Find where the given text appears and provide that cell's center as [x, y] coordinate. 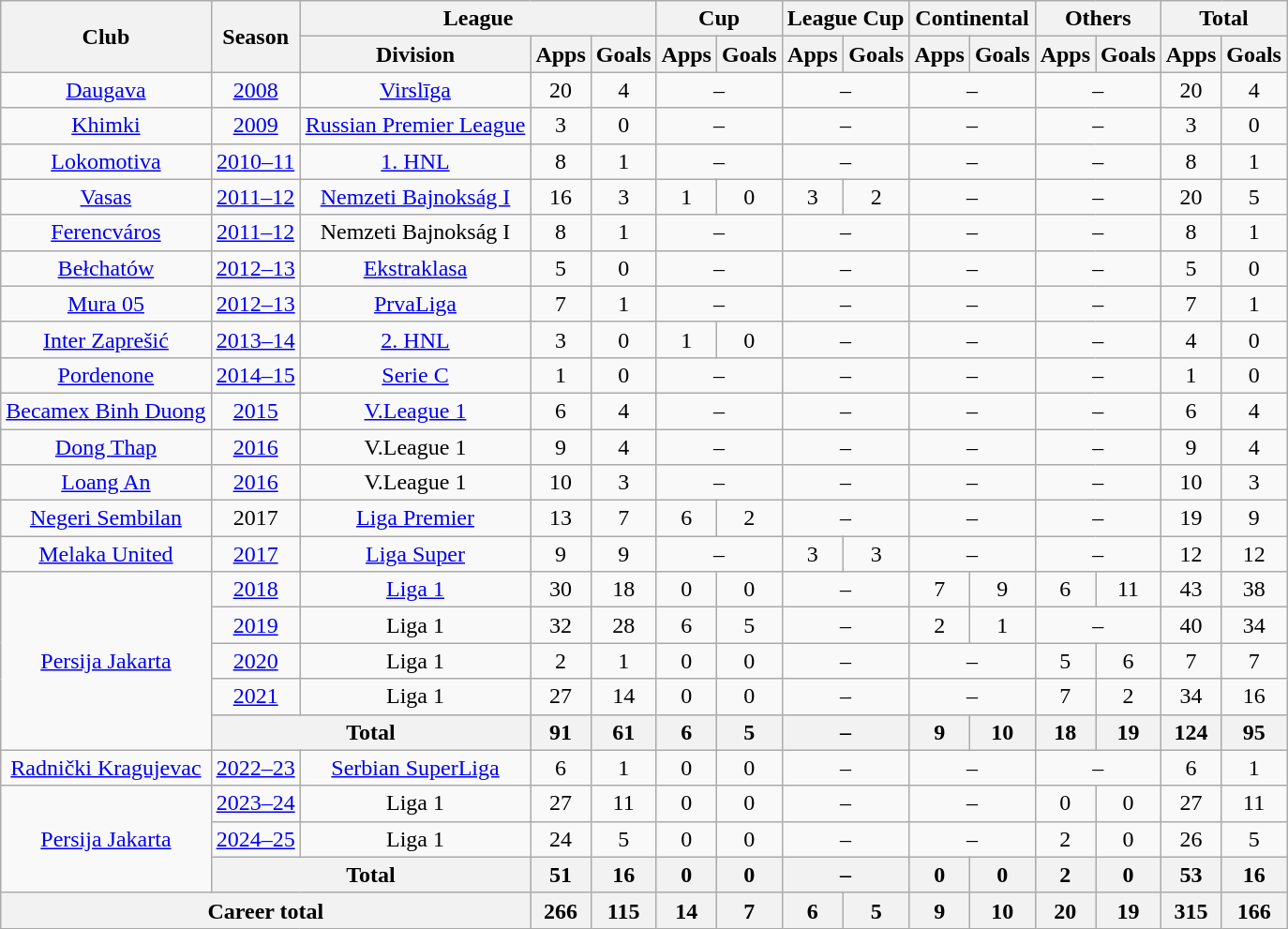
40 [1191, 625]
Serbian SuperLiga [415, 768]
95 [1254, 732]
Serie C [415, 375]
Becamex Binh Duong [106, 411]
2021 [255, 697]
Melaka United [106, 554]
PrvaLiga [415, 304]
Career total [266, 910]
Others [1098, 19]
32 [561, 625]
43 [1191, 590]
315 [1191, 910]
2014–15 [255, 375]
Dong Thap [106, 447]
2024–25 [255, 839]
Daugava [106, 90]
166 [1254, 910]
13 [561, 518]
Negeri Sembilan [106, 518]
24 [561, 839]
Vasas [106, 197]
Club [106, 37]
2013–14 [255, 339]
Season [255, 37]
Khimki [106, 126]
Liga Super [415, 554]
2. HNL [415, 339]
Bełchatów [106, 268]
2010–11 [255, 161]
League Cup [846, 19]
2015 [255, 411]
115 [623, 910]
Inter Zaprešić [106, 339]
Loang An [106, 483]
Liga Premier [415, 518]
266 [561, 910]
Cup [719, 19]
2023–24 [255, 803]
26 [1191, 839]
League [478, 19]
2008 [255, 90]
91 [561, 732]
2019 [255, 625]
61 [623, 732]
124 [1191, 732]
Mura 05 [106, 304]
Continental [972, 19]
Ekstraklasa [415, 268]
1. HNL [415, 161]
2009 [255, 126]
Lokomotiva [106, 161]
2020 [255, 661]
38 [1254, 590]
Russian Premier League [415, 126]
2022–23 [255, 768]
2018 [255, 590]
51 [561, 875]
Ferencváros [106, 232]
28 [623, 625]
Division [415, 54]
Virslīga [415, 90]
Pordenone [106, 375]
53 [1191, 875]
30 [561, 590]
Radnički Kragujevac [106, 768]
